Return [x, y] of the center of cell containing provided text 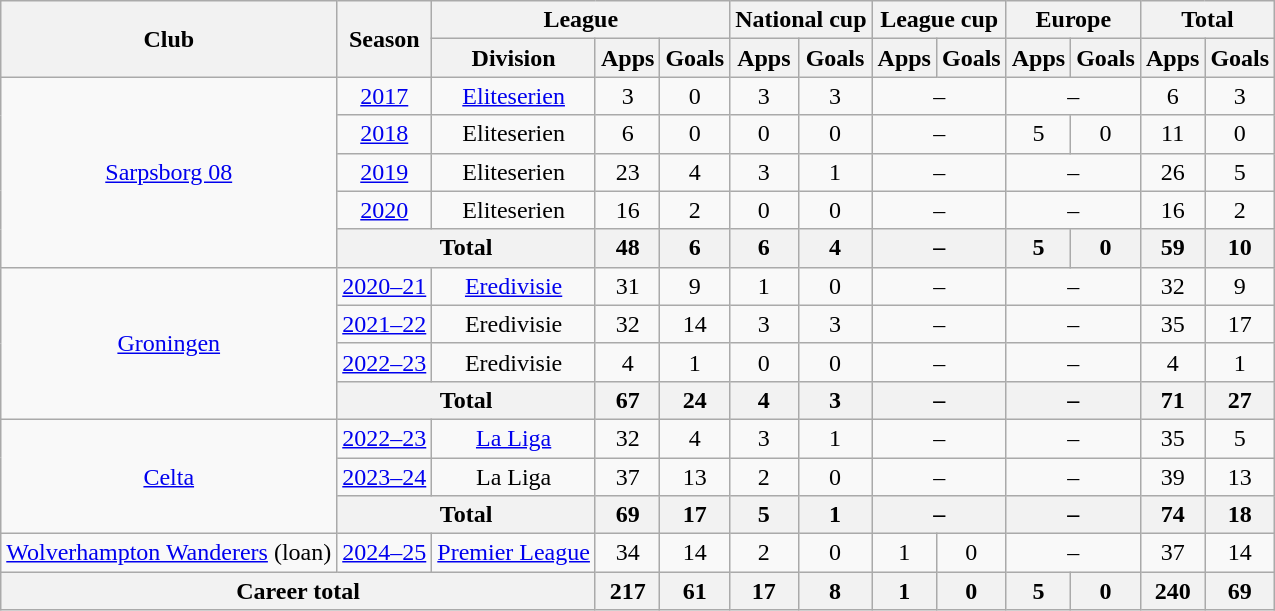
2023–24 [384, 477]
League [581, 20]
Premier League [514, 553]
61 [695, 591]
217 [627, 591]
National cup [801, 20]
League cup [939, 20]
2018 [384, 134]
26 [1172, 172]
39 [1172, 477]
10 [1240, 248]
Europe [1073, 20]
Celta [169, 476]
74 [1172, 515]
59 [1172, 248]
11 [1172, 134]
31 [627, 286]
48 [627, 248]
71 [1172, 400]
2024–25 [384, 553]
Career total [298, 591]
Club [169, 39]
23 [627, 172]
Division [514, 58]
Season [384, 39]
Wolverhampton Wanderers (loan) [169, 553]
2019 [384, 172]
Sarpsborg 08 [169, 172]
Groningen [169, 343]
8 [835, 591]
18 [1240, 515]
2020–21 [384, 286]
24 [695, 400]
67 [627, 400]
2020 [384, 210]
27 [1240, 400]
2017 [384, 96]
2021–22 [384, 324]
240 [1172, 591]
34 [627, 553]
